For the text-containing cell, return its midpoint in [x, y] coordinate format. 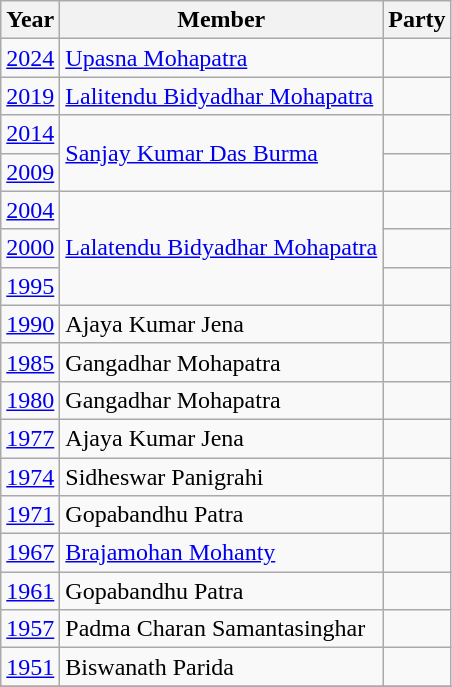
Sidheswar Panigrahi [222, 477]
Sanjay Kumar Das Burma [222, 153]
1985 [30, 362]
Year [30, 20]
1980 [30, 400]
Party [417, 20]
1967 [30, 553]
1977 [30, 438]
2004 [30, 210]
1995 [30, 286]
Lalitendu Bidyadhar Mohapatra [222, 96]
Brajamohan Mohanty [222, 553]
2009 [30, 172]
2019 [30, 96]
1974 [30, 477]
1990 [30, 324]
Member [222, 20]
Upasna Mohapatra [222, 58]
2000 [30, 248]
Lalatendu Bidyadhar Mohapatra [222, 248]
2024 [30, 58]
1951 [30, 667]
Biswanath Parida [222, 667]
2014 [30, 134]
1957 [30, 629]
Padma Charan Samantasinghar [222, 629]
1961 [30, 591]
1971 [30, 515]
